Extract the (X, Y) coordinate from the center of the cell holding the provided text.  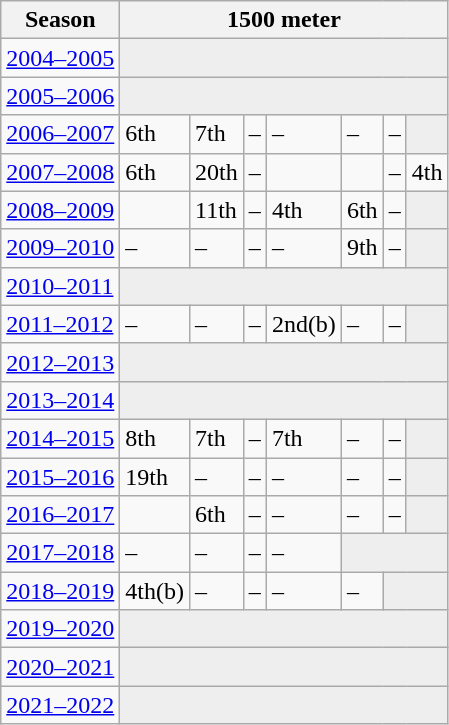
2010–2011 (60, 286)
19th (155, 477)
2015–2016 (60, 477)
2012–2013 (60, 362)
2014–2015 (60, 438)
2009–2010 (60, 248)
2005–2006 (60, 96)
1500 meter (284, 20)
9th (362, 248)
2020–2021 (60, 667)
2019–2020 (60, 629)
2018–2019 (60, 591)
2006–2007 (60, 134)
4th(b) (155, 591)
2007–2008 (60, 172)
20th (217, 172)
2004–2005 (60, 58)
8th (155, 438)
2011–2012 (60, 324)
2016–2017 (60, 515)
2nd(b) (304, 324)
2017–2018 (60, 553)
Season (60, 20)
2013–2014 (60, 400)
2021–2022 (60, 705)
2008–2009 (60, 210)
11th (217, 210)
